From the cell containing the given text, extract its center point as [x, y] coordinate. 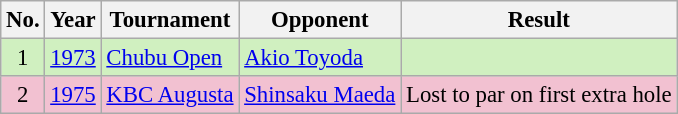
1 [23, 58]
Shinsaku Maeda [320, 95]
Chubu Open [170, 58]
1975 [73, 95]
Result [539, 20]
Opponent [320, 20]
No. [23, 20]
1973 [73, 58]
Tournament [170, 20]
Akio Toyoda [320, 58]
KBC Augusta [170, 95]
Lost to par on first extra hole [539, 95]
Year [73, 20]
2 [23, 95]
